Provide the (x, y) coordinate of the cell's center where the given text is located.  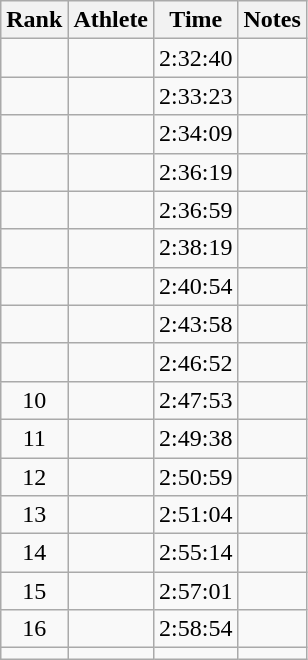
11 (34, 438)
2:40:54 (196, 286)
2:32:40 (196, 58)
2:49:38 (196, 438)
2:55:14 (196, 553)
2:50:59 (196, 477)
2:58:54 (196, 629)
15 (34, 591)
2:38:19 (196, 248)
12 (34, 477)
14 (34, 553)
2:57:01 (196, 591)
Notes (272, 20)
Rank (34, 20)
2:43:58 (196, 324)
2:51:04 (196, 515)
16 (34, 629)
Time (196, 20)
2:34:09 (196, 134)
10 (34, 400)
13 (34, 515)
2:46:52 (196, 362)
2:33:23 (196, 96)
2:36:19 (196, 172)
2:36:59 (196, 210)
Athlete (111, 20)
2:47:53 (196, 400)
